Locate the cell with the specified text and output its [x, y] center coordinate. 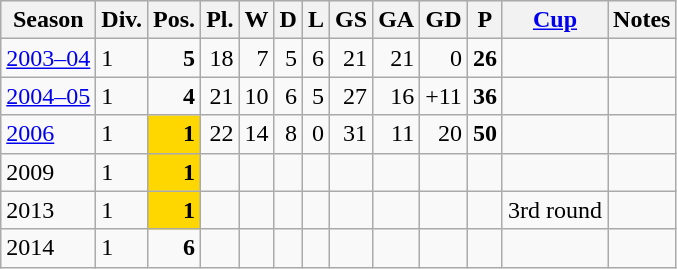
2009 [48, 172]
W [256, 20]
Pl. [220, 20]
3rd round [554, 210]
Cup [554, 20]
10 [256, 96]
Notes [642, 20]
22 [220, 134]
31 [352, 134]
2014 [48, 248]
18 [220, 58]
16 [396, 96]
20 [444, 134]
Div. [122, 20]
26 [484, 58]
Pos. [174, 20]
L [316, 20]
4 [174, 96]
7 [256, 58]
P [484, 20]
50 [484, 134]
11 [396, 134]
GD [444, 20]
27 [352, 96]
GS [352, 20]
8 [288, 134]
+11 [444, 96]
D [288, 20]
14 [256, 134]
2004–05 [48, 96]
2013 [48, 210]
2006 [48, 134]
36 [484, 96]
GA [396, 20]
Season [48, 20]
2003–04 [48, 58]
